Return the [x, y] coordinate for the center point of the cell that contains the specified text.  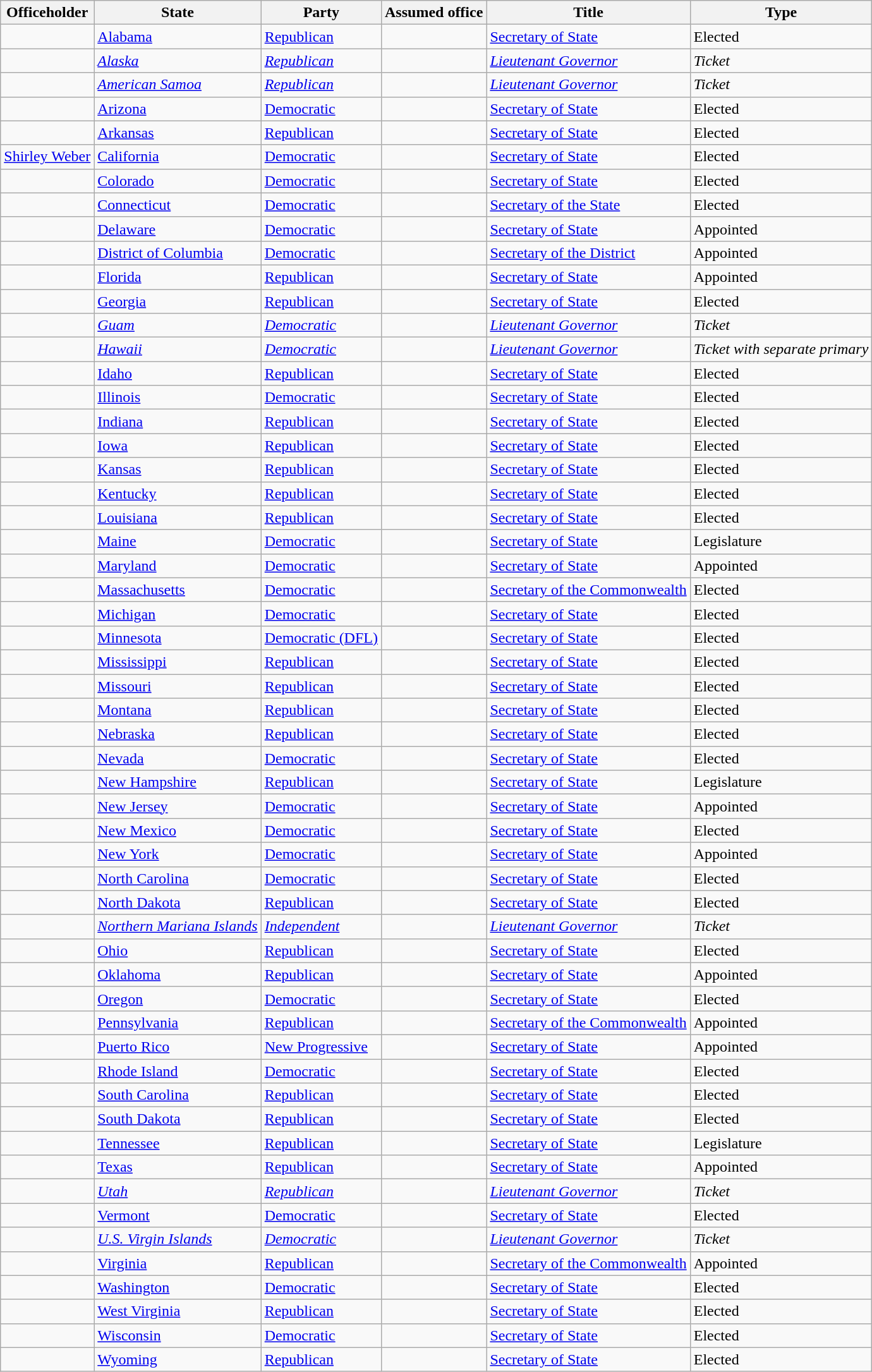
Hawaii [178, 349]
Wisconsin [178, 1335]
Officeholder [47, 13]
Texas [178, 1167]
Utah [178, 1191]
State [178, 13]
Pennsylvania [178, 1023]
District of Columbia [178, 253]
Vermont [178, 1215]
North Carolina [178, 878]
Washington [178, 1287]
California [178, 157]
North Dakota [178, 902]
Minnesota [178, 638]
Kentucky [178, 494]
Louisiana [178, 518]
New Mexico [178, 830]
West Virginia [178, 1311]
New Hampshire [178, 782]
Ticket with separate primary [781, 349]
Maryland [178, 566]
Alaska [178, 61]
Kansas [178, 470]
Virginia [178, 1263]
New Jersey [178, 806]
Florida [178, 277]
Title [588, 13]
Oregon [178, 999]
Wyoming [178, 1359]
Massachusetts [178, 590]
Iowa [178, 446]
U.S. Virgin Islands [178, 1239]
New York [178, 854]
Arizona [178, 109]
Democratic (DFL) [321, 638]
Illinois [178, 398]
American Samoa [178, 85]
Missouri [178, 686]
Type [781, 13]
South Carolina [178, 1095]
Secretary of the State [588, 205]
South Dakota [178, 1119]
New Progressive [321, 1047]
Montana [178, 710]
Puerto Rico [178, 1047]
Nevada [178, 758]
Idaho [178, 373]
Independent [321, 926]
Mississippi [178, 662]
Shirley Weber [47, 157]
Arkansas [178, 133]
Ohio [178, 950]
Secretary of the District [588, 253]
Oklahoma [178, 974]
Colorado [178, 181]
Party [321, 13]
Rhode Island [178, 1071]
Maine [178, 542]
Tennessee [178, 1143]
Alabama [178, 37]
Connecticut [178, 205]
Michigan [178, 614]
Indiana [178, 422]
Guam [178, 325]
Assumed office [433, 13]
Nebraska [178, 734]
Delaware [178, 229]
Georgia [178, 301]
Northern Mariana Islands [178, 926]
